Search for the cell housing the specified text and yield its [x, y] center coordinate. 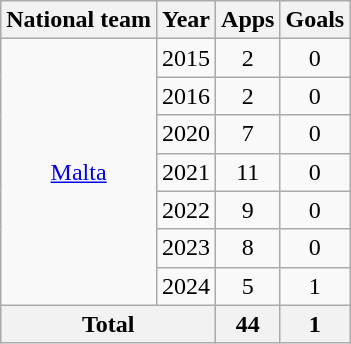
9 [248, 210]
2023 [186, 248]
2015 [186, 58]
National team [79, 20]
Goals [315, 20]
2022 [186, 210]
Year [186, 20]
2021 [186, 172]
Malta [79, 172]
5 [248, 286]
11 [248, 172]
Total [108, 324]
8 [248, 248]
2020 [186, 134]
2024 [186, 286]
Apps [248, 20]
2016 [186, 96]
7 [248, 134]
44 [248, 324]
